Detect which cell encompasses the target text, then output its (X, Y) center coordinate. 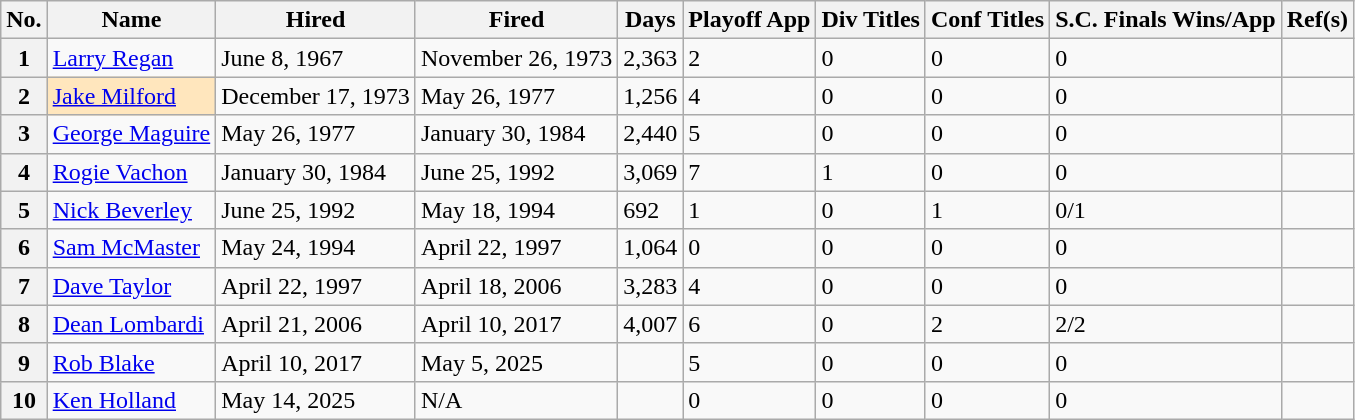
0/1 (1166, 210)
10 (24, 400)
2/2 (1166, 324)
Nick Beverley (132, 210)
May 18, 1994 (516, 210)
692 (650, 210)
Ken Holland (132, 400)
1,256 (650, 96)
December 17, 1973 (316, 96)
Rob Blake (132, 362)
2,440 (650, 134)
3 (24, 134)
3,283 (650, 286)
Larry Regan (132, 58)
May 14, 2025 (316, 400)
No. (24, 20)
Dave Taylor (132, 286)
Conf Titles (987, 20)
4,007 (650, 324)
1,064 (650, 248)
May 24, 1994 (316, 248)
Playoff App (750, 20)
Dean Lombardi (132, 324)
9 (24, 362)
November 26, 1973 (516, 58)
Jake Milford (132, 96)
Name (132, 20)
3,069 (650, 172)
Days (650, 20)
2,363 (650, 58)
8 (24, 324)
June 8, 1967 (316, 58)
Sam McMaster (132, 248)
Hired (316, 20)
May 5, 2025 (516, 362)
Fired (516, 20)
Ref(s) (1317, 20)
Div Titles (871, 20)
April 21, 2006 (316, 324)
S.C. Finals Wins/App (1166, 20)
N/A (516, 400)
George Maguire (132, 134)
April 18, 2006 (516, 286)
Rogie Vachon (132, 172)
